Extract the [x, y] coordinate from the center of the cell holding the provided text.  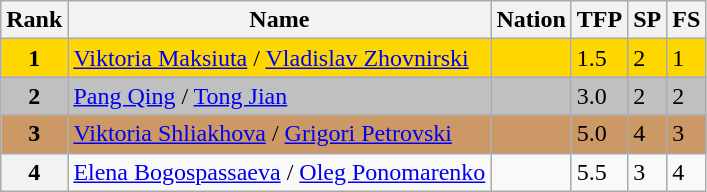
SP [648, 20]
Viktoria Maksiuta / Vladislav Zhovnirski [280, 58]
Name [280, 20]
Rank [34, 20]
3.0 [599, 96]
5.5 [599, 172]
1.5 [599, 58]
FS [686, 20]
TFP [599, 20]
Nation [531, 20]
Elena Bogospassaeva / Oleg Ponomarenko [280, 172]
Pang Qing / Tong Jian [280, 96]
5.0 [599, 134]
Viktoria Shliakhova / Grigori Petrovski [280, 134]
